From the cell containing the given text, extract its center point as [x, y] coordinate. 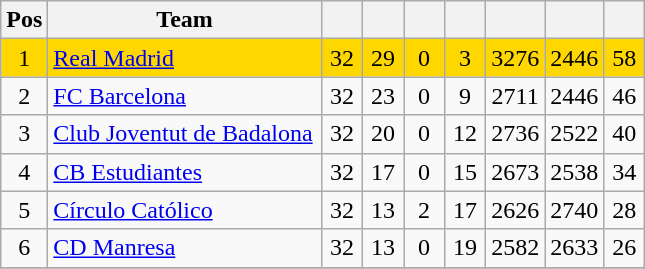
Team [185, 20]
28 [624, 210]
40 [624, 134]
CD Manresa [185, 248]
Pos [24, 20]
4 [24, 172]
19 [466, 248]
Círculo Católico [185, 210]
15 [466, 172]
CB Estudiantes [185, 172]
FC Barcelona [185, 96]
Club Joventut de Badalona [185, 134]
5 [24, 210]
12 [466, 134]
2736 [516, 134]
2633 [574, 248]
2582 [516, 248]
Real Madrid [185, 58]
23 [382, 96]
29 [382, 58]
2673 [516, 172]
46 [624, 96]
9 [466, 96]
6 [24, 248]
34 [624, 172]
1 [24, 58]
2711 [516, 96]
2626 [516, 210]
20 [382, 134]
3276 [516, 58]
26 [624, 248]
2522 [574, 134]
58 [624, 58]
2538 [574, 172]
2740 [574, 210]
